Find where the given text appears and provide that cell's center as (X, Y) coordinate. 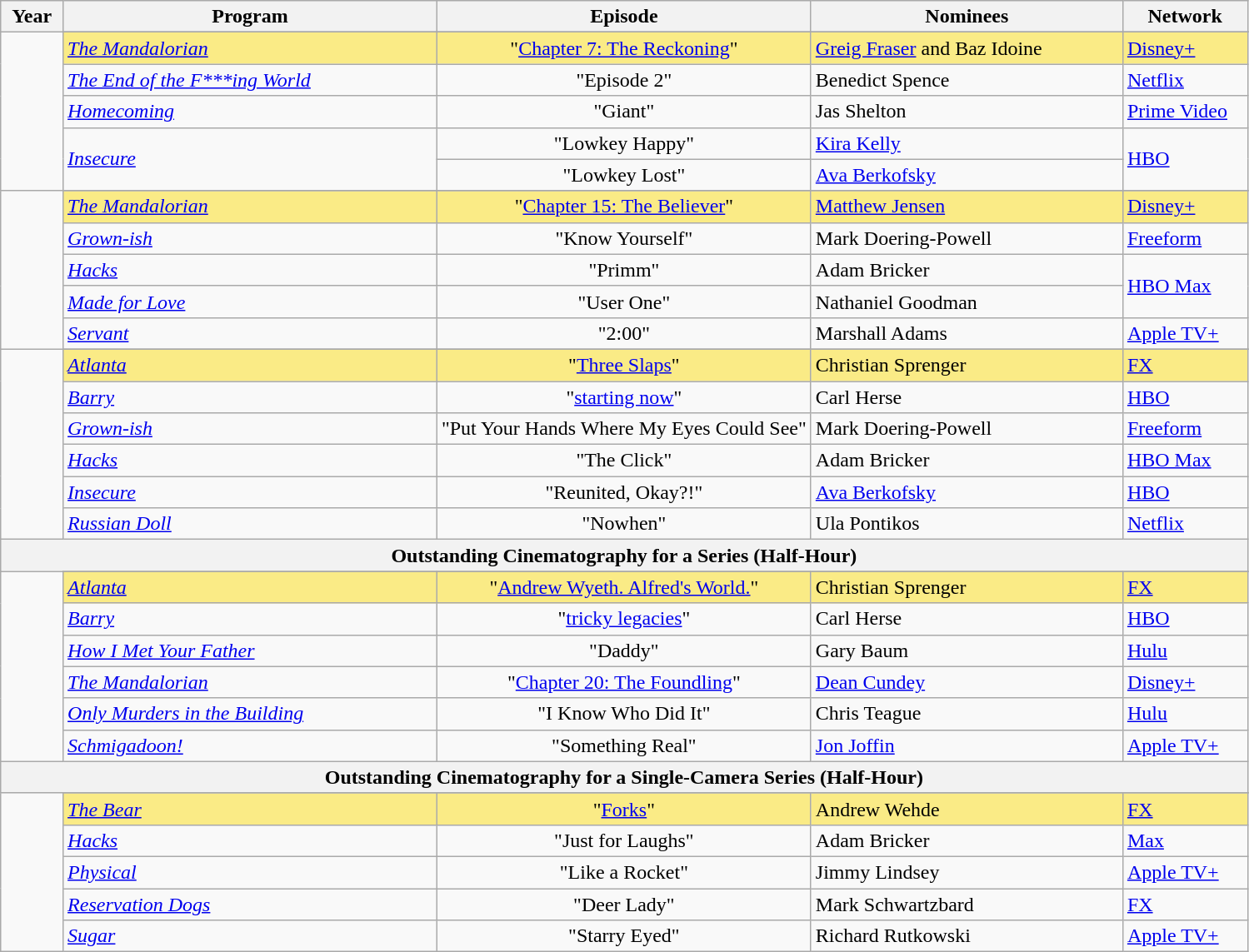
Outstanding Cinematography for a Series (Half-Hour) (624, 556)
Matthew Jensen (967, 207)
"Like a Rocket" (623, 872)
Servant (250, 333)
"Put Your Hands Where My Eyes Could See" (623, 429)
"Lowkey Happy" (623, 143)
Year (32, 17)
Gary Baum (967, 650)
"Something Real" (623, 745)
"Just for Laughs" (623, 840)
Nominees (967, 17)
"tricky legacies" (623, 619)
"starting now" (623, 397)
Dean Cundey (967, 682)
"Starry Eyed" (623, 936)
"Episode 2" (623, 80)
Homecoming (250, 112)
Prime Video (1185, 112)
Marshall Adams (967, 333)
Outstanding Cinematography for a Single-Camera Series (Half-Hour) (624, 777)
The End of the F***ing World (250, 80)
The Bear (250, 809)
Jas Shelton (967, 112)
"Primm" (623, 270)
"The Click" (623, 461)
Only Murders in the Building (250, 714)
"Know Yourself" (623, 238)
Episode (623, 17)
"Three Slaps" (623, 365)
Greig Fraser and Baz Idoine (967, 48)
Max (1185, 840)
"Andrew Wyeth. Alfred's World." (623, 587)
"Daddy" (623, 650)
How I Met Your Father (250, 650)
Nathaniel Goodman (967, 302)
Jimmy Lindsey (967, 872)
"I Know Who Did It" (623, 714)
Program (250, 17)
"Chapter 20: The Foundling" (623, 682)
Physical (250, 872)
"2:00" (623, 333)
Network (1185, 17)
"Nowhen" (623, 524)
"Forks" (623, 809)
Chris Teague (967, 714)
Kira Kelly (967, 143)
Benedict Spence (967, 80)
Russian Doll (250, 524)
"Chapter 7: The Reckoning" (623, 48)
"Deer Lady" (623, 904)
Reservation Dogs (250, 904)
"Lowkey Lost" (623, 175)
Sugar (250, 936)
"Giant" (623, 112)
"Chapter 15: The Believer" (623, 207)
Schmigadoon! (250, 745)
Jon Joffin (967, 745)
Ula Pontikos (967, 524)
"Reunited, Okay?!" (623, 492)
Andrew Wehde (967, 809)
Made for Love (250, 302)
Richard Rutkowski (967, 936)
"User One" (623, 302)
Mark Schwartzbard (967, 904)
